Identify which cell holds the provided text, then report its [X, Y] central coordinate. 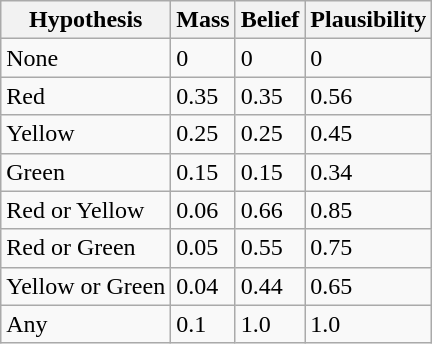
Plausibility [368, 20]
Hypothesis [86, 20]
0.05 [203, 248]
0.04 [203, 286]
Green [86, 172]
Yellow [86, 134]
None [86, 58]
0.44 [270, 286]
Red or Green [86, 248]
Belief [270, 20]
Any [86, 324]
0.85 [368, 210]
0.66 [270, 210]
Yellow or Green [86, 286]
0.55 [270, 248]
0.45 [368, 134]
Mass [203, 20]
Red [86, 96]
0.75 [368, 248]
0.06 [203, 210]
0.65 [368, 286]
0.56 [368, 96]
Red or Yellow [86, 210]
0.34 [368, 172]
0.1 [203, 324]
